Identify which cell holds the provided text, then report its (X, Y) central coordinate. 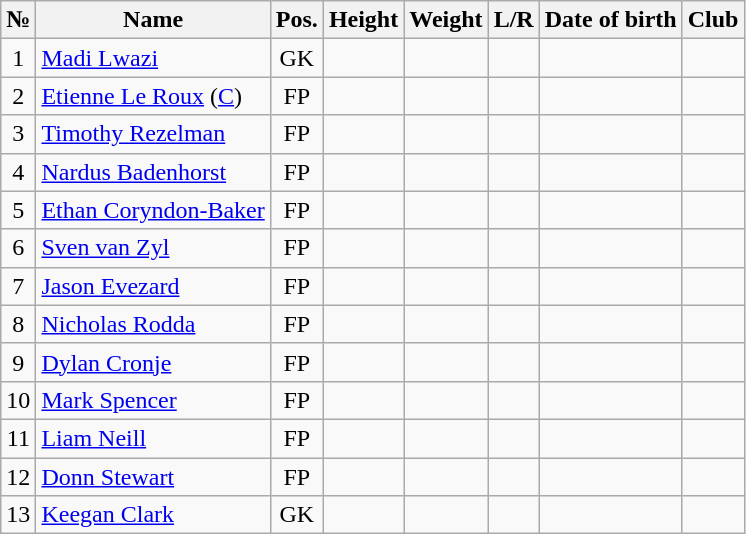
Date of birth (610, 20)
1 (18, 58)
7 (18, 286)
Donn Stewart (153, 477)
10 (18, 400)
Liam Neill (153, 438)
6 (18, 248)
Jason Evezard (153, 286)
Sven van Zyl (153, 248)
Nicholas Rodda (153, 324)
Height (363, 20)
8 (18, 324)
L/R (514, 20)
Ethan Coryndon-Baker (153, 210)
9 (18, 362)
Timothy Rezelman (153, 134)
11 (18, 438)
Etienne Le Roux (C) (153, 96)
12 (18, 477)
2 (18, 96)
Nardus Badenhorst (153, 172)
13 (18, 515)
Name (153, 20)
4 (18, 172)
3 (18, 134)
Dylan Cronje (153, 362)
Weight (446, 20)
5 (18, 210)
Keegan Clark (153, 515)
Mark Spencer (153, 400)
№ (18, 20)
Club (713, 20)
Pos. (296, 20)
Madi Lwazi (153, 58)
